Capture the cell that displays the provided text and extract its [x, y] central coordinate. 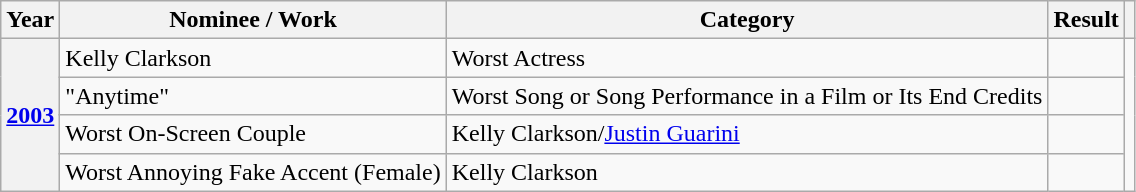
Worst On-Screen Couple [253, 134]
Result [1086, 20]
Kelly Clarkson/Justin Guarini [747, 134]
"Anytime" [253, 96]
Worst Annoying Fake Accent (Female) [253, 172]
Nominee / Work [253, 20]
Year [30, 20]
Worst Actress [747, 58]
Category [747, 20]
Worst Song or Song Performance in a Film or Its End Credits [747, 96]
2003 [30, 115]
